Extract the (X, Y) coordinate from the center of the cell holding the provided text.  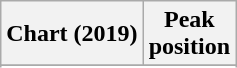
Chart (2019) (72, 34)
Peakposition (189, 34)
